Provide the (x, y) coordinate of the cell's center where the given text is located.  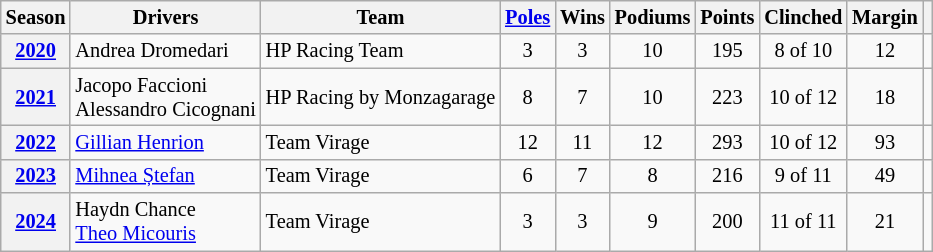
Team (380, 17)
6 (528, 176)
195 (727, 51)
21 (884, 222)
9 (653, 222)
2024 (36, 222)
293 (727, 142)
Andrea Dromedari (165, 51)
Clinched (803, 17)
Poles (528, 17)
2022 (36, 142)
11 (582, 142)
HP Racing by Monzagarage (380, 97)
Margin (884, 17)
200 (727, 222)
11 of 11 (803, 222)
49 (884, 176)
2023 (36, 176)
Points (727, 17)
Season (36, 17)
9 of 11 (803, 176)
Mihnea Ștefan (165, 176)
Haydn Chance Theo Micouris (165, 222)
223 (727, 97)
Jacopo Faccioni Alessandro Cicognani (165, 97)
Drivers (165, 17)
2020 (36, 51)
8 of 10 (803, 51)
18 (884, 97)
93 (884, 142)
Wins (582, 17)
Podiums (653, 17)
2021 (36, 97)
HP Racing Team (380, 51)
Gillian Henrion (165, 142)
216 (727, 176)
